Return the (x, y) coordinate for the center point of the cell that contains the specified text.  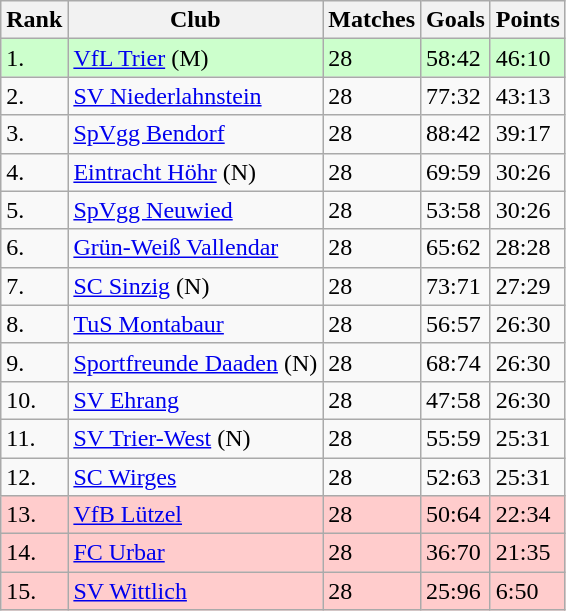
SV Trier-West (N) (196, 438)
2. (34, 96)
8. (34, 324)
Grün-Weiß Vallendar (196, 248)
65:62 (456, 248)
6. (34, 248)
4. (34, 172)
52:63 (456, 477)
56:57 (456, 324)
21:35 (528, 553)
27:29 (528, 286)
Matches (372, 20)
9. (34, 362)
SpVgg Bendorf (196, 134)
15. (34, 591)
Rank (34, 20)
SC Sinzig (N) (196, 286)
5. (34, 210)
88:42 (456, 134)
50:64 (456, 515)
SV Ehrang (196, 400)
36:70 (456, 553)
3. (34, 134)
68:74 (456, 362)
Goals (456, 20)
Club (196, 20)
FC Urbar (196, 553)
VfL Trier (M) (196, 58)
6:50 (528, 591)
73:71 (456, 286)
53:58 (456, 210)
22:34 (528, 515)
SV Wittlich (196, 591)
SC Wirges (196, 477)
25:96 (456, 591)
28:28 (528, 248)
1. (34, 58)
SV Niederlahnstein (196, 96)
10. (34, 400)
77:32 (456, 96)
69:59 (456, 172)
43:13 (528, 96)
46:10 (528, 58)
58:42 (456, 58)
11. (34, 438)
TuS Montabaur (196, 324)
Sportfreunde Daaden (N) (196, 362)
55:59 (456, 438)
14. (34, 553)
VfB Lützel (196, 515)
SpVgg Neuwied (196, 210)
7. (34, 286)
Points (528, 20)
47:58 (456, 400)
13. (34, 515)
Eintracht Höhr (N) (196, 172)
12. (34, 477)
39:17 (528, 134)
